Pinpoint the cell where the given text exists, returning its [x, y] midpoint coordinate. 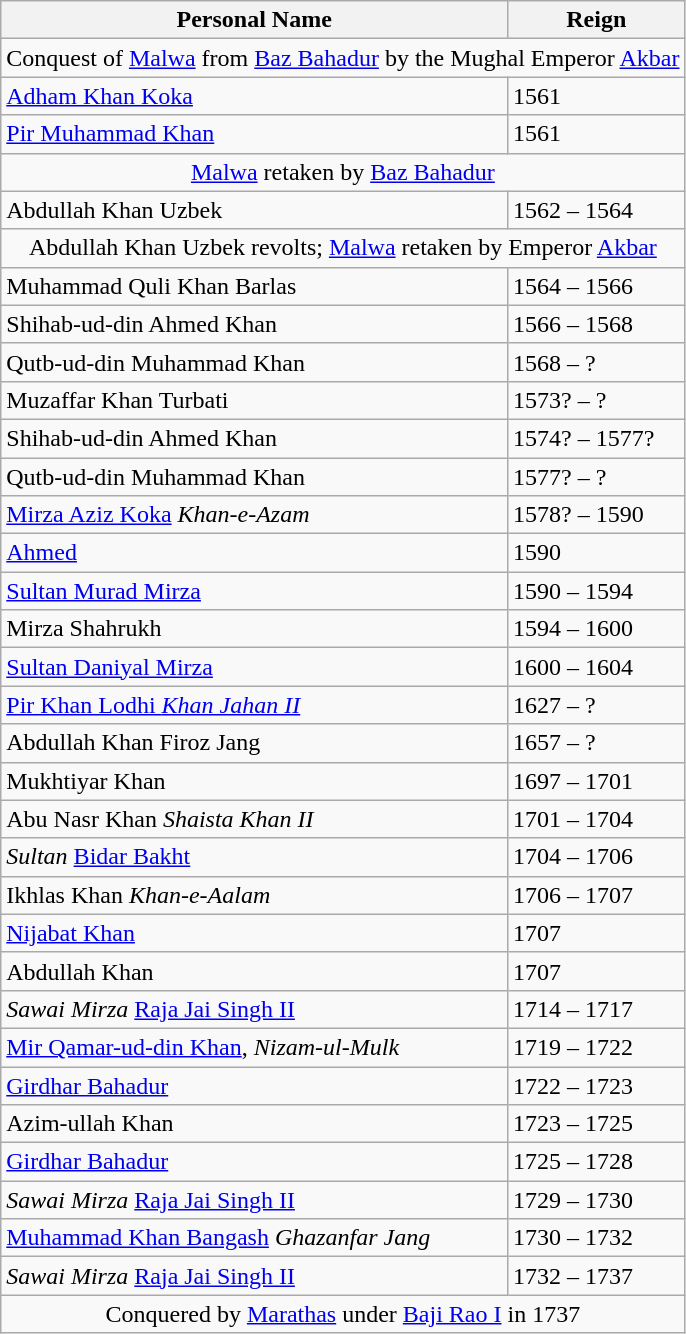
Abdullah Khan Firoz Jang [254, 743]
Ahmed [254, 553]
1701 – 1704 [597, 819]
1573? – ? [597, 400]
1704 – 1706 [597, 857]
Mir Qamar-ud-din Khan, Nizam-ul-Mulk [254, 1047]
1574? – 1577? [597, 438]
1697 – 1701 [597, 781]
1730 – 1732 [597, 1238]
1714 – 1717 [597, 1009]
1719 – 1722 [597, 1047]
1729 – 1730 [597, 1200]
Abdullah Khan Uzbek [254, 210]
1600 – 1604 [597, 667]
Pir Muhammad Khan [254, 134]
Mukhtiyar Khan [254, 781]
Malwa retaken by Baz Bahadur [343, 172]
1732 – 1737 [597, 1276]
Muhammad Quli Khan Barlas [254, 286]
Muzaffar Khan Turbati [254, 400]
1578? – 1590 [597, 515]
Sultan Bidar Bakht [254, 857]
Nijabat Khan [254, 933]
Personal Name [254, 20]
1568 – ? [597, 362]
Sultan Murad Mirza [254, 591]
Reign [597, 20]
1590 – 1594 [597, 591]
Azim-ullah Khan [254, 1124]
1566 – 1568 [597, 324]
Ikhlas Khan Khan-e-Aalam [254, 895]
Mirza Aziz Koka Khan-e-Azam [254, 515]
Sultan Daniyal Mirza [254, 667]
Abdullah Khan [254, 971]
1657 – ? [597, 743]
Pir Khan Lodhi Khan Jahan II [254, 705]
1722 – 1723 [597, 1085]
Abu Nasr Khan Shaista Khan II [254, 819]
Conquered by Marathas under Baji Rao I in 1737 [343, 1314]
1594 – 1600 [597, 629]
1627 – ? [597, 705]
1723 – 1725 [597, 1124]
Muhammad Khan Bangash Ghazanfar Jang [254, 1238]
Mirza Shahrukh [254, 629]
1706 – 1707 [597, 895]
1725 – 1728 [597, 1162]
Abdullah Khan Uzbek revolts; Malwa retaken by Emperor Akbar [343, 248]
1577? – ? [597, 477]
Adham Khan Koka [254, 96]
1562 – 1564 [597, 210]
1590 [597, 553]
Conquest of Malwa from Baz Bahadur by the Mughal Emperor Akbar [343, 58]
1564 – 1566 [597, 286]
